For the text-containing cell, return its midpoint in (X, Y) coordinate format. 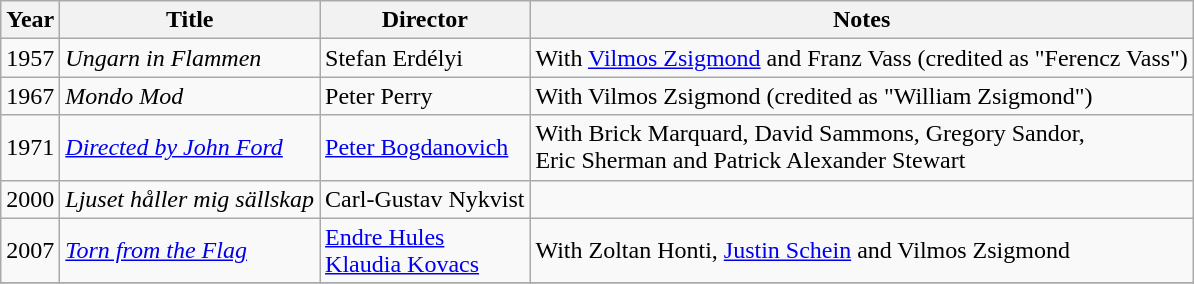
With Brick Marquard, David Sammons, Gregory Sandor,Eric Sherman and Patrick Alexander Stewart (862, 148)
With Zoltan Honti, Justin Schein and Vilmos Zsigmond (862, 250)
With Vilmos Zsigmond and Franz Vass (credited as "Ferencz Vass") (862, 58)
2007 (30, 250)
Mondo Mod (190, 96)
Peter Bogdanovich (425, 148)
Carl-Gustav Nykvist (425, 199)
Year (30, 20)
Notes (862, 20)
Torn from the Flag (190, 250)
Title (190, 20)
With Vilmos Zsigmond (credited as "William Zsigmond") (862, 96)
1957 (30, 58)
1971 (30, 148)
2000 (30, 199)
Directed by John Ford (190, 148)
Stefan Erdélyi (425, 58)
1967 (30, 96)
Peter Perry (425, 96)
Ungarn in Flammen (190, 58)
Ljuset håller mig sällskap (190, 199)
Endre HulesKlaudia Kovacs (425, 250)
Director (425, 20)
